Find where the given text appears and provide that cell's center as [x, y] coordinate. 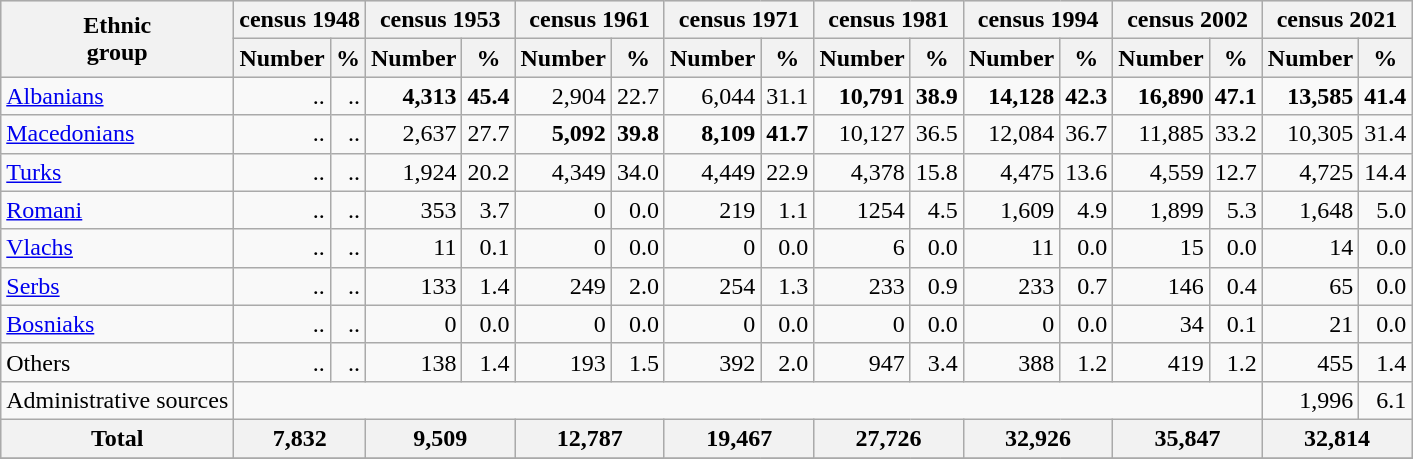
249 [563, 286]
4,475 [1011, 172]
36.7 [1086, 134]
4,559 [1161, 172]
1.5 [638, 362]
Turks [118, 172]
4,449 [712, 172]
16,890 [1161, 96]
13.6 [1086, 172]
census 1994 [1038, 20]
1.3 [788, 286]
33.2 [1236, 134]
146 [1161, 286]
5.0 [1386, 210]
388 [1011, 362]
11,885 [1161, 134]
419 [1161, 362]
5,092 [563, 134]
census 1971 [738, 20]
1254 [862, 210]
19,467 [738, 438]
4.9 [1086, 210]
1.1 [788, 210]
13,585 [1310, 96]
10,305 [1310, 134]
65 [1310, 286]
12,084 [1011, 134]
9,509 [440, 438]
31.4 [1386, 134]
census 1953 [440, 20]
0.4 [1236, 286]
22.9 [788, 172]
4,313 [414, 96]
census 2002 [1188, 20]
42.3 [1086, 96]
Macedonians [118, 134]
353 [414, 210]
1,648 [1310, 210]
20.2 [488, 172]
Total [118, 438]
Serbs [118, 286]
14,128 [1011, 96]
45.4 [488, 96]
3.4 [936, 362]
32,814 [1336, 438]
census 1981 [888, 20]
138 [414, 362]
1,996 [1310, 400]
34.0 [638, 172]
27,726 [888, 438]
Vlachs [118, 248]
21 [1310, 324]
0.7 [1086, 286]
4,378 [862, 172]
39.8 [638, 134]
14 [1310, 248]
38.9 [936, 96]
census 2021 [1336, 20]
14.4 [1386, 172]
22.7 [638, 96]
193 [563, 362]
7,832 [300, 438]
6 [862, 248]
133 [414, 286]
6.1 [1386, 400]
31.1 [788, 96]
392 [712, 362]
census 1948 [300, 20]
32,926 [1038, 438]
34 [1161, 324]
4,349 [563, 172]
47.1 [1236, 96]
219 [712, 210]
Ethnicgroup [118, 39]
41.4 [1386, 96]
3.7 [488, 210]
Bosniaks [118, 324]
1,609 [1011, 210]
1,899 [1161, 210]
8,109 [712, 134]
1,924 [414, 172]
254 [712, 286]
census 1961 [590, 20]
2,637 [414, 134]
12.7 [1236, 172]
27.7 [488, 134]
0.9 [936, 286]
4.5 [936, 210]
Administrative sources [118, 400]
Others [118, 362]
35,847 [1188, 438]
15 [1161, 248]
6,044 [712, 96]
36.5 [936, 134]
4,725 [1310, 172]
15.8 [936, 172]
455 [1310, 362]
2,904 [563, 96]
10,791 [862, 96]
947 [862, 362]
41.7 [788, 134]
10,127 [862, 134]
Albanians [118, 96]
5.3 [1236, 210]
12,787 [590, 438]
Romani [118, 210]
